Provide the (x, y) coordinate of the cell's center where the given text is located.  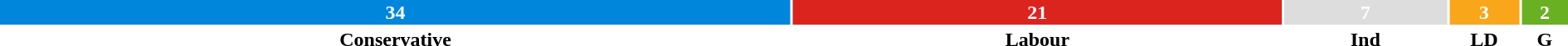
7 (1366, 12)
34 (395, 12)
21 (1037, 12)
3 (1484, 12)
2 (1545, 12)
